Scan for the cell matching the given text and deliver its [x, y] coordinate at center. 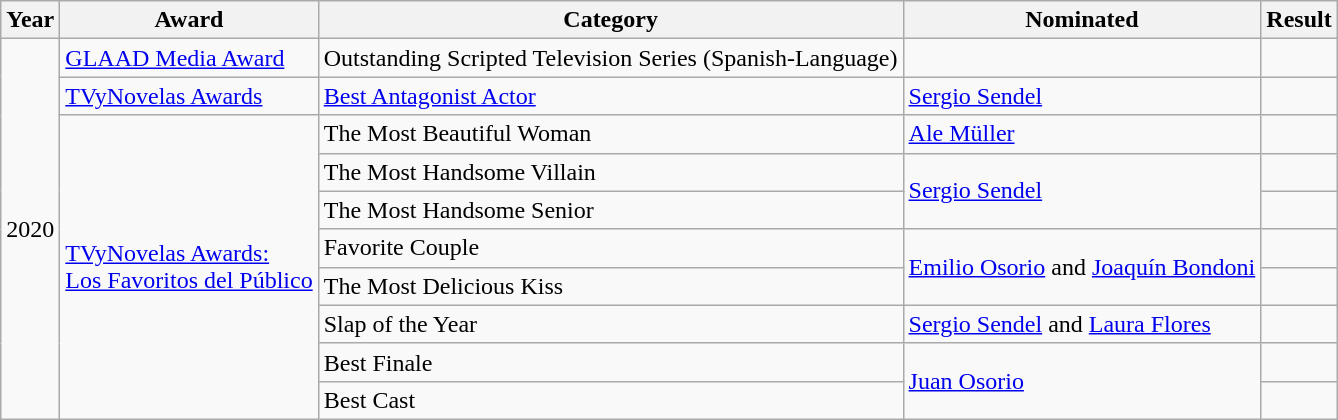
2020 [30, 230]
The Most Handsome Senior [610, 210]
Best Finale [610, 362]
Slap of the Year [610, 324]
Juan Osorio [1082, 381]
Year [30, 20]
TVyNovelas Awards:Los Favoritos del Público [189, 267]
Nominated [1082, 20]
Favorite Couple [610, 248]
GLAAD Media Award [189, 58]
Category [610, 20]
The Most Handsome Villain [610, 172]
Best Antagonist Actor [610, 96]
Outstanding Scripted Television Series (Spanish-Language) [610, 58]
The Most Delicious Kiss [610, 286]
Best Cast [610, 400]
Sergio Sendel and Laura Flores [1082, 324]
TVyNovelas Awards [189, 96]
Ale Müller [1082, 134]
Award [189, 20]
Result [1299, 20]
Emilio Osorio and Joaquín Bondoni [1082, 267]
The Most Beautiful Woman [610, 134]
